Determine the [X, Y] coordinate at the center of the cell enclosing the given text.  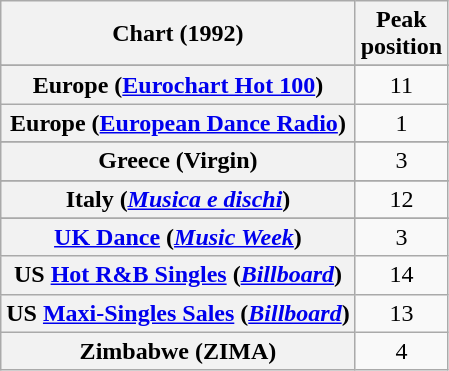
Zimbabwe (ZIMA) [178, 351]
4 [401, 351]
14 [401, 275]
1 [401, 123]
Europe (European Dance Radio) [178, 123]
Europe (Eurochart Hot 100) [178, 85]
US Maxi-Singles Sales (Billboard) [178, 313]
Chart (1992) [178, 34]
Italy (Musica e dischi) [178, 199]
11 [401, 85]
13 [401, 313]
UK Dance (Music Week) [178, 237]
Peakposition [401, 34]
US Hot R&B Singles (Billboard) [178, 275]
12 [401, 199]
Greece (Virgin) [178, 161]
